Output the (X, Y) coordinate of the center of the cell containing the given text.  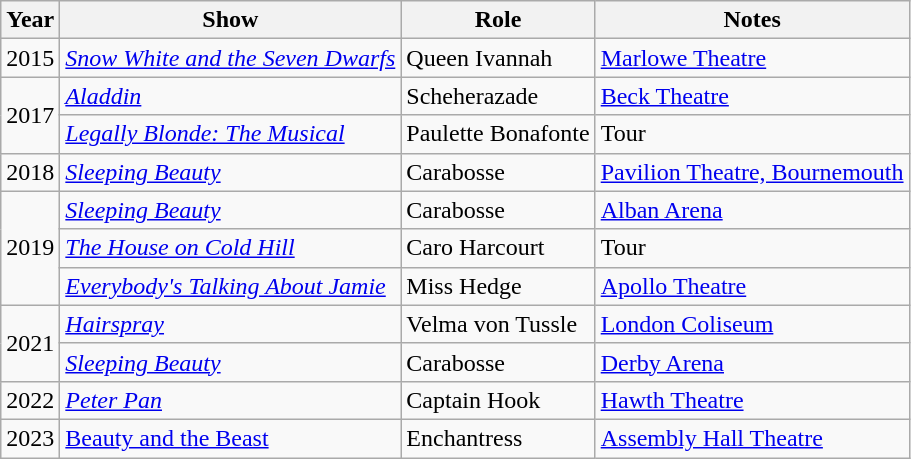
Beauty and the Beast (230, 438)
2021 (30, 343)
The House on Cold Hill (230, 248)
Everybody's Talking About Jamie (230, 286)
Year (30, 20)
Legally Blonde: The Musical (230, 134)
Marlowe Theatre (752, 58)
Notes (752, 20)
Hawth Theatre (752, 400)
Paulette Bonafonte (498, 134)
Hairspray (230, 324)
Enchantress (498, 438)
Derby Arena (752, 362)
Snow White and the Seven Dwarfs (230, 58)
Alban Arena (752, 210)
2017 (30, 115)
Beck Theatre (752, 96)
Apollo Theatre (752, 286)
London Coliseum (752, 324)
Caro Harcourt (498, 248)
2018 (30, 172)
Show (230, 20)
Role (498, 20)
Velma von Tussle (498, 324)
2015 (30, 58)
2019 (30, 248)
Assembly Hall Theatre (752, 438)
2023 (30, 438)
Aladdin (230, 96)
Captain Hook (498, 400)
Scheherazade (498, 96)
Miss Hedge (498, 286)
Peter Pan (230, 400)
Pavilion Theatre, Bournemouth (752, 172)
Queen Ivannah (498, 58)
2022 (30, 400)
